Pinpoint the cell where the given text exists, returning its (x, y) midpoint coordinate. 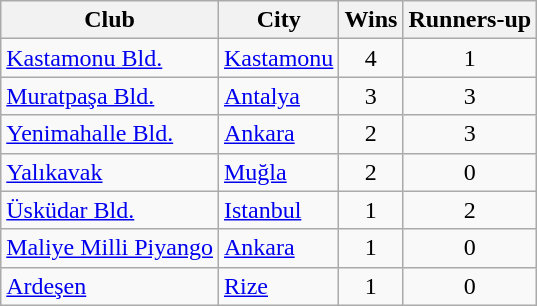
City (278, 20)
Runners-up (470, 20)
Rize (278, 286)
4 (371, 58)
Wins (371, 20)
Istanbul (278, 210)
Club (110, 20)
Üsküdar Bld. (110, 210)
Yalıkavak (110, 172)
Maliye Milli Piyango (110, 248)
Kastamonu Bld. (110, 58)
Kastamonu (278, 58)
Muratpaşa Bld. (110, 96)
Antalya (278, 96)
Ardeşen (110, 286)
Muğla (278, 172)
Yenimahalle Bld. (110, 134)
